Pinpoint the cell where the given text exists, returning its [X, Y] midpoint coordinate. 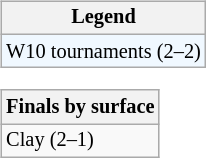
Finals by surface [80, 107]
W10 tournaments (2–2) [103, 51]
Legend [103, 18]
Clay (2–1) [80, 141]
